Locate the cell with the specified text and output its [x, y] center coordinate. 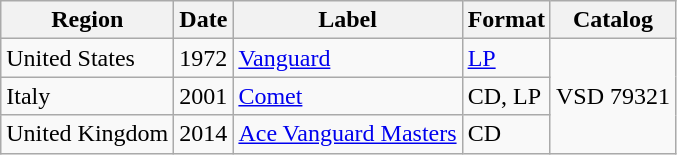
Italy [88, 96]
VSD 79321 [612, 96]
Ace Vanguard Masters [348, 134]
CD [506, 134]
Vanguard [348, 58]
Comet [348, 96]
2001 [204, 96]
United Kingdom [88, 134]
United States [88, 58]
Catalog [612, 20]
CD, LP [506, 96]
1972 [204, 58]
2014 [204, 134]
LP [506, 58]
Format [506, 20]
Date [204, 20]
Region [88, 20]
Label [348, 20]
